Detect which cell encompasses the target text, then output its (X, Y) center coordinate. 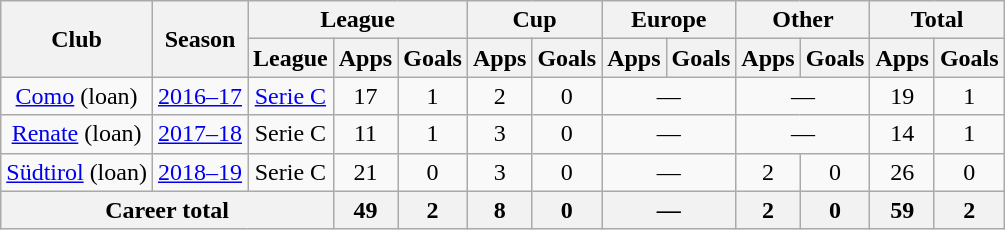
Season (200, 39)
Renate (loan) (77, 134)
2016–17 (200, 96)
21 (365, 172)
Como (loan) (77, 96)
Other (803, 20)
Career total (168, 210)
49 (365, 210)
Europe (669, 20)
Club (77, 39)
26 (902, 172)
59 (902, 210)
Südtirol (loan) (77, 172)
14 (902, 134)
8 (499, 210)
19 (902, 96)
2017–18 (200, 134)
17 (365, 96)
2018–19 (200, 172)
11 (365, 134)
Cup (534, 20)
Total (937, 20)
